Determine the (X, Y) coordinate at the center of the cell enclosing the given text.  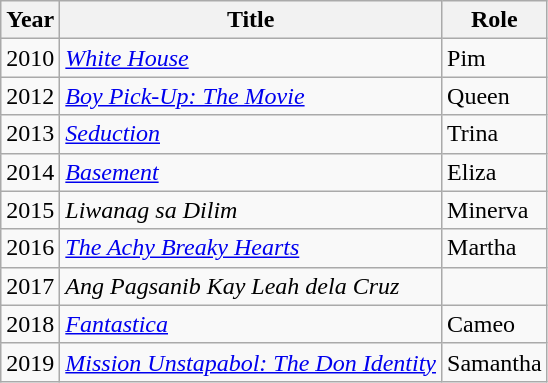
The Achy Breaky Hearts (251, 248)
Seduction (251, 134)
2018 (30, 324)
Trina (495, 134)
Pim (495, 58)
Title (251, 20)
Liwanag sa Dilim (251, 210)
Cameo (495, 324)
Minerva (495, 210)
Mission Unstapabol: The Don Identity (251, 362)
2017 (30, 286)
Ang Pagsanib Kay Leah dela Cruz (251, 286)
Role (495, 20)
2010 (30, 58)
Year (30, 20)
Queen (495, 96)
Martha (495, 248)
2016 (30, 248)
2015 (30, 210)
2013 (30, 134)
Samantha (495, 362)
Basement (251, 172)
Boy Pick-Up: The Movie (251, 96)
Fantastica (251, 324)
White House (251, 58)
Eliza (495, 172)
2014 (30, 172)
2012 (30, 96)
2019 (30, 362)
